Locate the cell with the specified text and output its (X, Y) center coordinate. 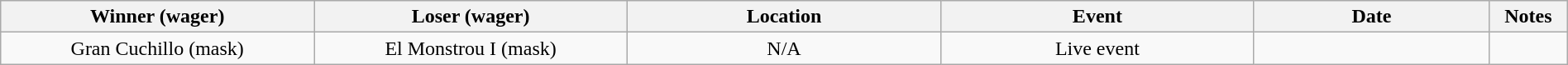
N/A (784, 48)
Gran Cuchillo (mask) (157, 48)
Notes (1528, 17)
Location (784, 17)
Winner (wager) (157, 17)
Event (1097, 17)
El Monstrou I (mask) (471, 48)
Live event (1097, 48)
Loser (wager) (471, 17)
Date (1371, 17)
